Find where the given text appears and provide that cell's center as (X, Y) coordinate. 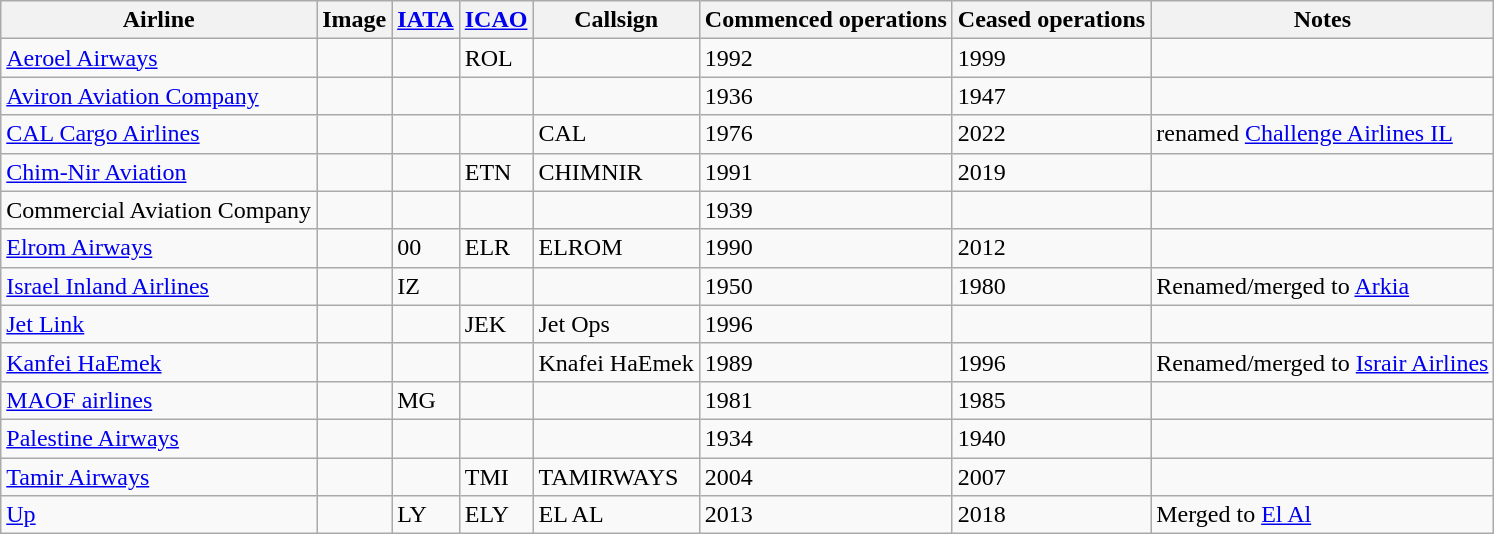
Palestine Airways (159, 438)
1950 (826, 286)
Up (159, 515)
MG (426, 400)
1939 (826, 210)
Renamed/merged to Arkia (1322, 286)
Tamir Airways (159, 477)
Jet Link (159, 324)
Elrom Airways (159, 248)
1981 (826, 400)
Aviron Aviation Company (159, 96)
Airline (159, 20)
JEK (496, 324)
TMI (496, 477)
2013 (826, 515)
1989 (826, 362)
ELROM (616, 248)
Commenced operations (826, 20)
ELR (496, 248)
Jet Ops (616, 324)
Image (354, 20)
EL AL (616, 515)
TAMIRWAYS (616, 477)
CAL Cargo Airlines (159, 134)
IATA (426, 20)
renamed Challenge Airlines IL (1322, 134)
1936 (826, 96)
1947 (1051, 96)
Ceased operations (1051, 20)
2022 (1051, 134)
1985 (1051, 400)
CHIMNIR (616, 172)
1999 (1051, 58)
Notes (1322, 20)
1976 (826, 134)
2018 (1051, 515)
ELY (496, 515)
Commercial Aviation Company (159, 210)
2007 (1051, 477)
2019 (1051, 172)
Kanfei HaEmek (159, 362)
IZ (426, 286)
1990 (826, 248)
LY (426, 515)
Merged to El Al (1322, 515)
Renamed/merged to Israir Airlines (1322, 362)
Chim-Nir Aviation (159, 172)
1980 (1051, 286)
Aeroel Airways (159, 58)
1934 (826, 438)
Israel Inland Airlines (159, 286)
CAL (616, 134)
1992 (826, 58)
ROL (496, 58)
2004 (826, 477)
Knafei HaEmek (616, 362)
1940 (1051, 438)
ICAO (496, 20)
2012 (1051, 248)
Callsign (616, 20)
1991 (826, 172)
ETN (496, 172)
MAOF airlines (159, 400)
00 (426, 248)
